Return the (x, y) coordinate for the center point of the cell that contains the specified text.  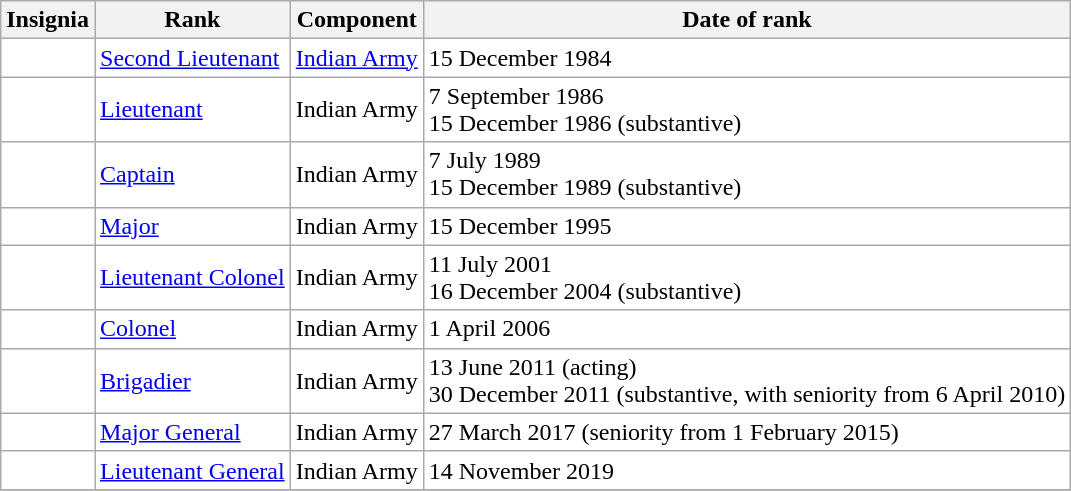
27 March 2017 (seniority from 1 February 2015) (746, 432)
Date of rank (746, 20)
Major (193, 226)
15 December 1995 (746, 226)
Lieutenant (193, 110)
Second Lieutenant (193, 58)
7 September 198615 December 1986 (substantive) (746, 110)
14 November 2019 (746, 470)
7 July 198915 December 1989 (substantive) (746, 174)
Colonel (193, 329)
Lieutenant Colonel (193, 278)
13 June 2011 (acting)30 December 2011 (substantive, with seniority from 6 April 2010) (746, 380)
Lieutenant General (193, 470)
Insignia (48, 20)
Component (356, 20)
Rank (193, 20)
Major General (193, 432)
15 December 1984 (746, 58)
Brigadier (193, 380)
11 July 200116 December 2004 (substantive) (746, 278)
1 April 2006 (746, 329)
Captain (193, 174)
